Pinpoint the cell where the given text exists, returning its (X, Y) midpoint coordinate. 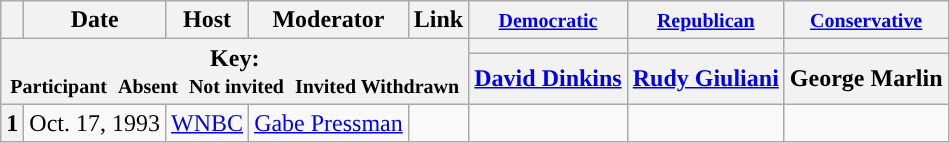
Gabe Pressman (329, 123)
Republican (706, 20)
Democratic (548, 20)
Link (438, 20)
George Marlin (866, 78)
Oct. 17, 1993 (95, 123)
Moderator (329, 20)
Rudy Giuliani (706, 78)
Key: Participant Absent Not invited Invited Withdrawn (235, 72)
Host (208, 20)
WNBC (208, 123)
Date (95, 20)
David Dinkins (548, 78)
Conservative (866, 20)
1 (12, 123)
